Detect which cell encompasses the target text, then output its (X, Y) center coordinate. 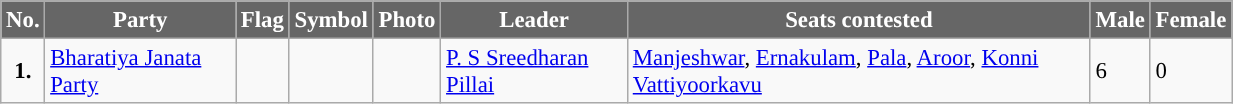
Party (140, 20)
Male (1120, 20)
No. (23, 20)
Bharatiya Janata Party (140, 72)
P. S Sreedharan Pillai (534, 72)
Manjeshwar, Ernakulam, Pala, Aroor, Konni Vattiyoorkavu (858, 72)
Photo (407, 20)
1. (23, 72)
Symbol (331, 20)
Female (1190, 20)
Flag (263, 20)
0 (1190, 72)
6 (1120, 72)
Seats contested (858, 20)
Leader (534, 20)
